Return [X, Y] of the center of cell containing provided text 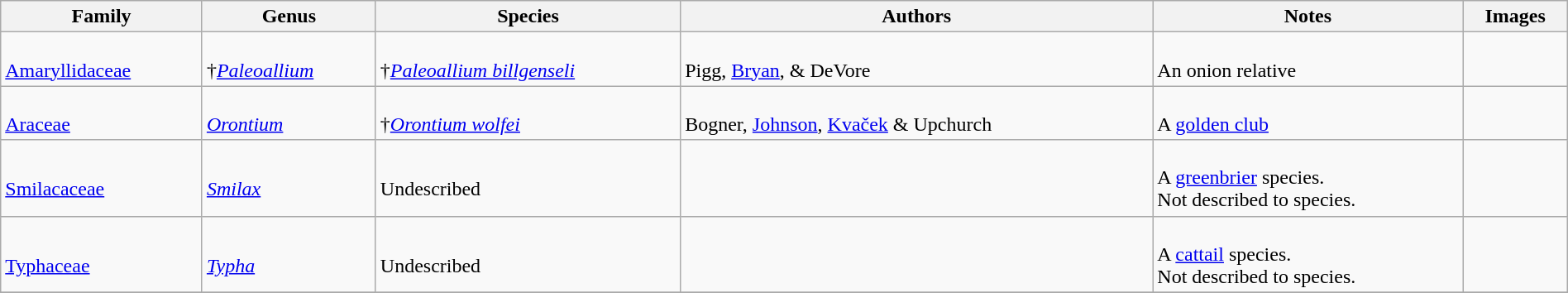
Pigg, Bryan, & DeVore [916, 60]
A greenbrier species.Not described to species. [1308, 178]
†Paleoallium [289, 60]
Authors [916, 17]
An onion relative [1308, 60]
Images [1515, 17]
Smilacaceae [102, 178]
Genus [289, 17]
Species [528, 17]
Notes [1308, 17]
Smilax [289, 178]
Amaryllidaceae [102, 60]
†Orontium wolfei [528, 113]
Araceae [102, 113]
Family [102, 17]
†Paleoallium billgenseli [528, 60]
A cattail species.Not described to species. [1308, 254]
Orontium [289, 113]
Typha [289, 254]
A golden club [1308, 113]
Typhaceae [102, 254]
Bogner, Johnson, Kvaček & Upchurch [916, 113]
